Determine the [x, y] coordinate at the center of the cell enclosing the given text.  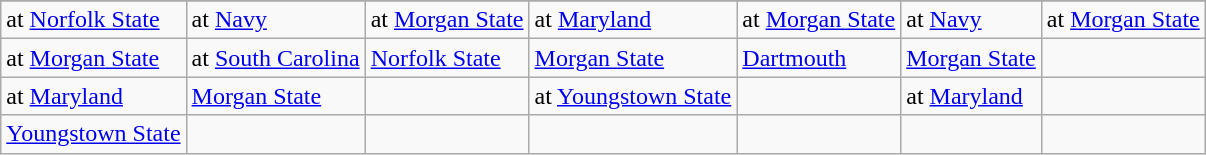
at Youngstown State [633, 96]
Youngstown State [94, 134]
Dartmouth [819, 58]
at Norfolk State [94, 20]
at South Carolina [276, 58]
Norfolk State [447, 58]
